Find where the given text appears and provide that cell's center as [x, y] coordinate. 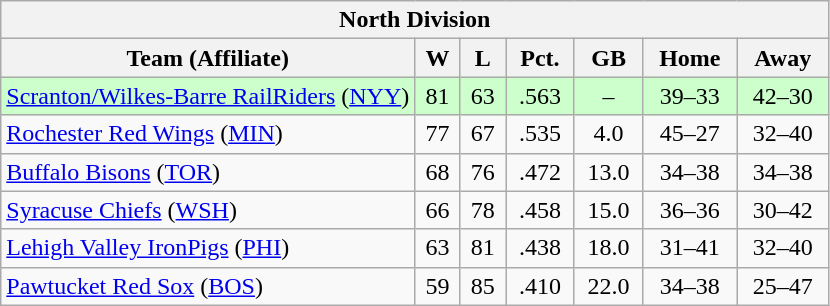
78 [482, 210]
.563 [540, 96]
36–36 [690, 210]
Pawtucket Red Sox (BOS) [208, 286]
85 [482, 286]
.458 [540, 210]
.472 [540, 172]
Home [690, 58]
59 [438, 286]
42–30 [783, 96]
.410 [540, 286]
Scranton/Wilkes-Barre RailRiders (NYY) [208, 96]
W [438, 58]
Pct. [540, 58]
Rochester Red Wings (MIN) [208, 134]
18.0 [608, 248]
Buffalo Bisons (TOR) [208, 172]
North Division [415, 20]
39–33 [690, 96]
Team (Affiliate) [208, 58]
L [482, 58]
.438 [540, 248]
76 [482, 172]
68 [438, 172]
22.0 [608, 286]
25–47 [783, 286]
.535 [540, 134]
Lehigh Valley IronPigs (PHI) [208, 248]
66 [438, 210]
Syracuse Chiefs (WSH) [208, 210]
GB [608, 58]
67 [482, 134]
31–41 [690, 248]
4.0 [608, 134]
13.0 [608, 172]
15.0 [608, 210]
Away [783, 58]
45–27 [690, 134]
30–42 [783, 210]
– [608, 96]
77 [438, 134]
